Pinpoint the cell where the given text exists, returning its (X, Y) midpoint coordinate. 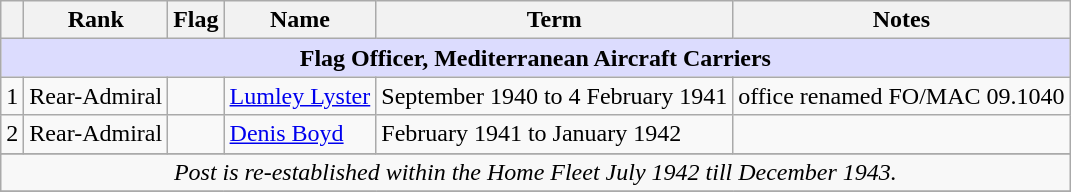
February 1941 to January 1942 (554, 134)
Denis Boyd (300, 134)
Rank (96, 20)
Term (554, 20)
Post is re-established within the Home Fleet July 1942 till December 1943. (536, 172)
Name (300, 20)
September 1940 to 4 February 1941 (554, 96)
Flag (196, 20)
1 (12, 96)
office renamed FO/MAC 09.1040 (902, 96)
Flag Officer, Mediterranean Aircraft Carriers (536, 58)
2 (12, 134)
Lumley Lyster (300, 96)
Notes (902, 20)
